From the cell containing the given text, extract its center point as [X, Y] coordinate. 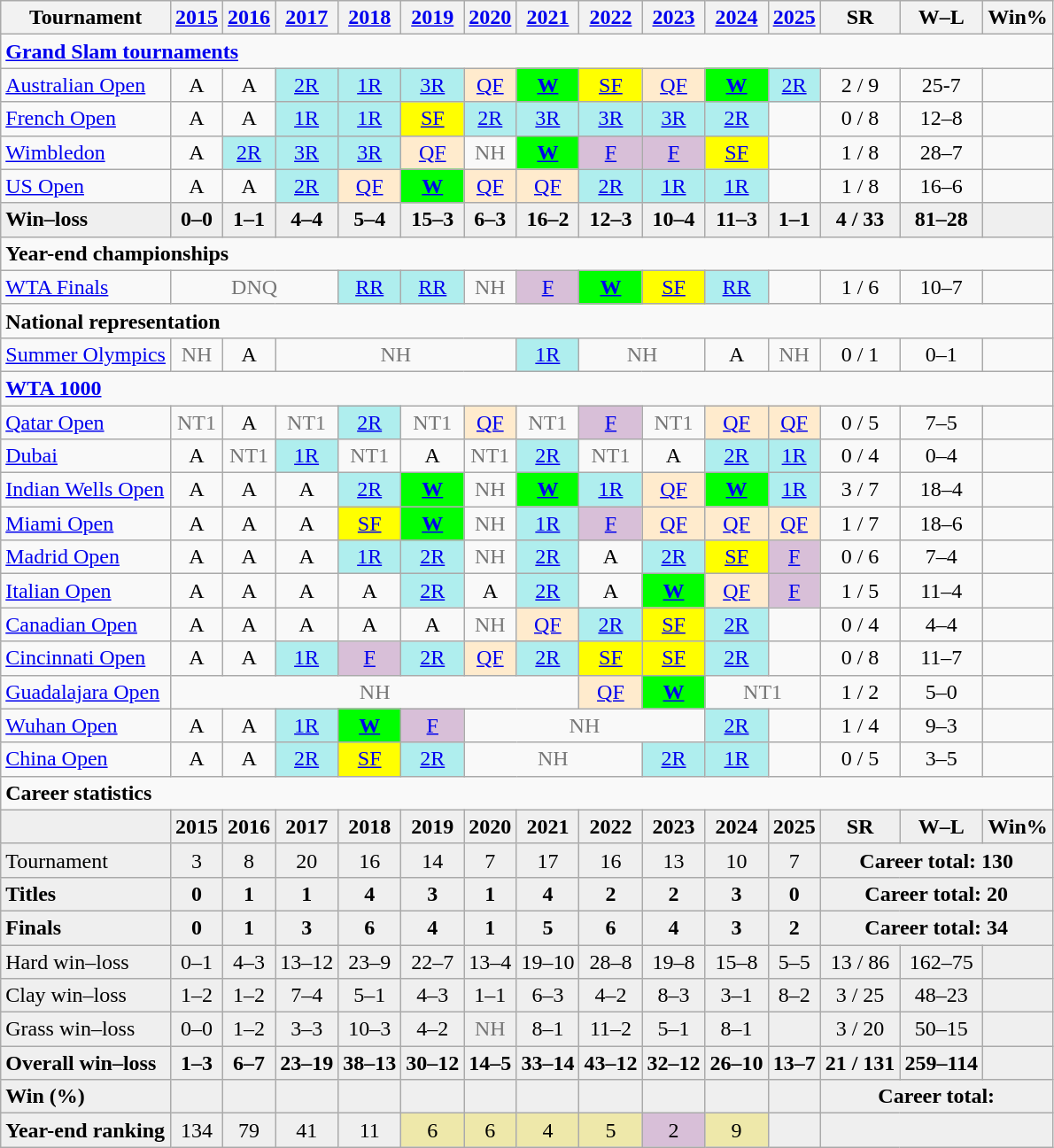
18–4 [942, 490]
5–4 [370, 220]
Canadian Open [86, 624]
162–75 [942, 961]
134 [197, 1130]
Win–loss [86, 220]
DNQ [253, 287]
11–4 [942, 591]
6–7 [250, 1063]
3–1 [737, 996]
Grass win–loss [86, 1029]
41 [306, 1130]
3–5 [942, 759]
10–4 [673, 220]
Overall win–loss [86, 1063]
20 [306, 860]
11–2 [611, 1029]
18–6 [942, 524]
Madrid Open [86, 557]
Australian Open [86, 85]
14–5 [491, 1063]
14 [432, 860]
4 / 33 [860, 220]
15–8 [737, 961]
5–5 [794, 961]
Titles [86, 894]
Finals [86, 927]
13 [673, 860]
Wimbledon [86, 152]
38–13 [370, 1063]
National representation [527, 321]
50–15 [942, 1029]
10–3 [370, 1029]
16–2 [547, 220]
79 [250, 1130]
5–0 [942, 692]
7–5 [942, 423]
13 / 86 [860, 961]
Summer Olympics [86, 354]
13–7 [794, 1063]
Qatar Open [86, 423]
13–12 [306, 961]
US Open [86, 186]
11–7 [942, 658]
25-7 [942, 85]
8 [250, 860]
13–4 [491, 961]
22–7 [432, 961]
1 / 5 [860, 591]
Career total: 20 [936, 894]
Clay win–loss [86, 996]
French Open [86, 119]
Career total: 130 [936, 860]
23–19 [306, 1063]
WTA 1000 [527, 388]
1 / 2 [860, 692]
Wuhan Open [86, 725]
28–7 [942, 152]
1 / 7 [860, 524]
1 / 4 [860, 725]
2 / 9 [860, 85]
Guadalajara Open [86, 692]
30–12 [432, 1063]
Indian Wells Open [86, 490]
21 / 131 [860, 1063]
10–7 [942, 287]
19–10 [547, 961]
0–4 [942, 456]
1 / 6 [860, 287]
9–3 [942, 725]
3 / 20 [860, 1029]
Career total: [936, 1097]
10 [737, 860]
China Open [86, 759]
12–8 [942, 119]
28–8 [611, 961]
11–3 [737, 220]
Miami Open [86, 524]
32–12 [673, 1063]
12–3 [611, 220]
17 [547, 860]
8–2 [794, 996]
Grand Slam tournaments [527, 51]
15–3 [432, 220]
9 [737, 1130]
259–114 [942, 1063]
19–8 [673, 961]
3 / 25 [860, 996]
0 / 6 [860, 557]
Italian Open [86, 591]
11 [370, 1130]
81–28 [942, 220]
3–3 [306, 1029]
0 / 1 [860, 354]
3 / 7 [860, 490]
Career total: 34 [936, 927]
Year-end championships [527, 253]
26–10 [737, 1063]
33–14 [547, 1063]
WTA Finals [86, 287]
43–12 [611, 1063]
23–9 [370, 961]
8–3 [673, 996]
48–23 [942, 996]
16–6 [942, 186]
Dubai [86, 456]
Career statistics [527, 793]
Year-end ranking [86, 1130]
Hard win–loss [86, 961]
Win (%) [86, 1097]
1–3 [197, 1063]
Cincinnati Open [86, 658]
